Extract the (X, Y) coordinate from the center of the cell holding the provided text.  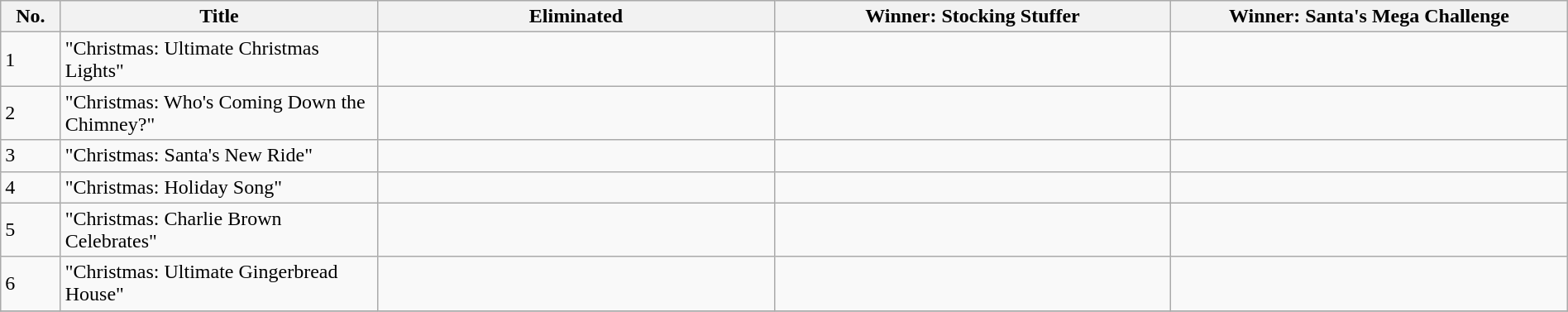
4 (31, 187)
5 (31, 230)
"Christmas: Charlie Brown Celebrates" (219, 230)
Winner: Stocking Stuffer (973, 17)
3 (31, 156)
2 (31, 113)
"Christmas: Santa's New Ride" (219, 156)
"Christmas: Ultimate Gingerbread House" (219, 283)
Eliminated (576, 17)
"Christmas: Ultimate Christmas Lights" (219, 60)
1 (31, 60)
Title (219, 17)
"Christmas: Holiday Song" (219, 187)
No. (31, 17)
Winner: Santa's Mega Challenge (1370, 17)
6 (31, 283)
"Christmas: Who's Coming Down the Chimney?" (219, 113)
